Search for the cell housing the specified text and yield its (X, Y) center coordinate. 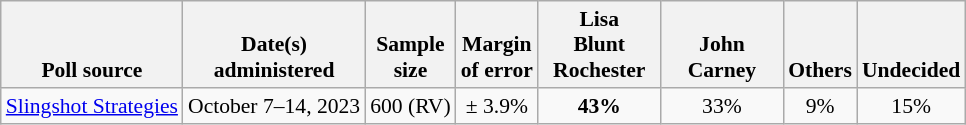
Samplesize (410, 44)
Undecided (911, 44)
Poll source (92, 44)
33% (722, 106)
JohnCarney (722, 44)
LisaBlunt Rochester (600, 44)
15% (911, 106)
600 (RV) (410, 106)
43% (600, 106)
Others (820, 44)
Date(s)administered (274, 44)
± 3.9% (497, 106)
Marginof error (497, 44)
October 7–14, 2023 (274, 106)
9% (820, 106)
Slingshot Strategies (92, 106)
